From the cell containing the given text, extract its center point as [x, y] coordinate. 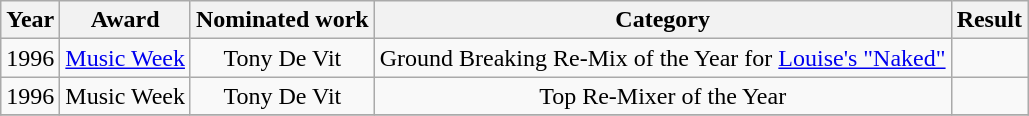
Ground Breaking Re-Mix of the Year for Louise's "Naked" [662, 58]
Award [126, 20]
Category [662, 20]
Top Re-Mixer of the Year [662, 96]
Nominated work [282, 20]
Year [30, 20]
Result [989, 20]
